Extract the [x, y] coordinate from the center of the cell holding the provided text.  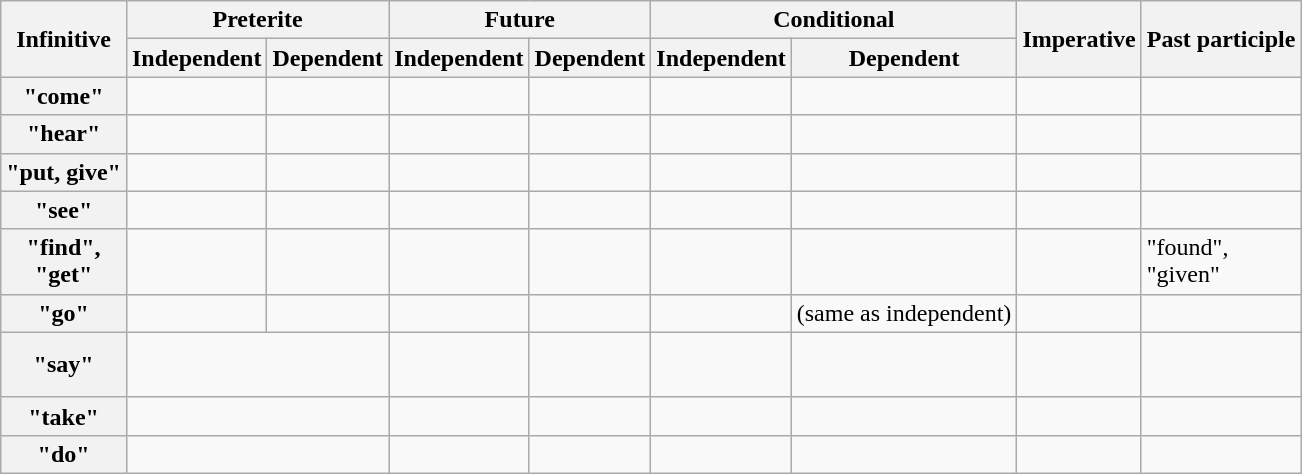
"put, give" [64, 172]
"hear" [64, 134]
Preterite [257, 20]
Past participle [1221, 39]
(same as independent) [904, 313]
"found", "given" [1221, 262]
Imperative [1079, 39]
"take" [64, 416]
Infinitive [64, 39]
Conditional [834, 20]
"do" [64, 454]
"see" [64, 210]
"find", "get" [64, 262]
"say" [64, 364]
Future [520, 20]
"come" [64, 96]
"go" [64, 313]
